Find where the given text appears and provide that cell's center as (X, Y) coordinate. 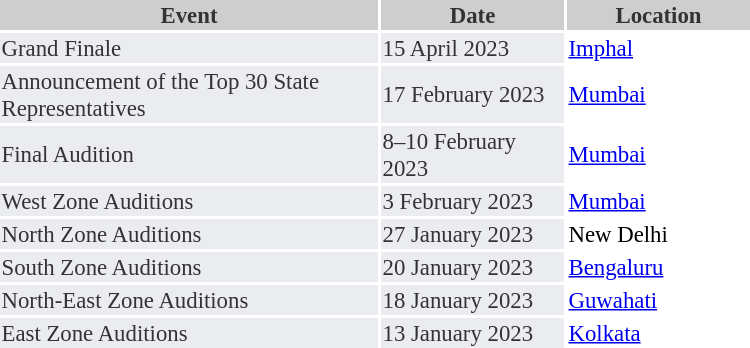
Guwahati (658, 300)
Imphal (658, 48)
East Zone Auditions (189, 333)
Grand Finale (189, 48)
Location (658, 15)
North-East Zone Auditions (189, 300)
Bengaluru (658, 267)
Event (189, 15)
New Delhi (658, 234)
15 April 2023 (472, 48)
Announcement of the Top 30 State Representatives (189, 94)
3 February 2023 (472, 201)
27 January 2023 (472, 234)
17 February 2023 (472, 94)
8–10 February 2023 (472, 154)
Kolkata (658, 333)
North Zone Auditions (189, 234)
20 January 2023 (472, 267)
West Zone Auditions (189, 201)
Date (472, 15)
13 January 2023 (472, 333)
South Zone Auditions (189, 267)
Final Audition (189, 154)
18 January 2023 (472, 300)
